From the cell containing the given text, extract its center point as (X, Y) coordinate. 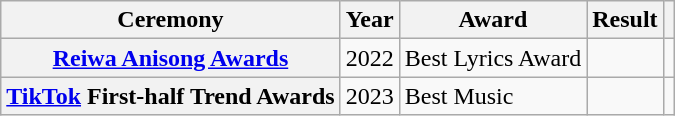
TikTok First-half Trend Awards (170, 96)
Best Lyrics Award (493, 58)
2023 (370, 96)
Reiwa Anisong Awards (170, 58)
Ceremony (170, 20)
Year (370, 20)
Best Music (493, 96)
Award (493, 20)
Result (625, 20)
2022 (370, 58)
